Scan for the cell matching the given text and deliver its [X, Y] coordinate at center. 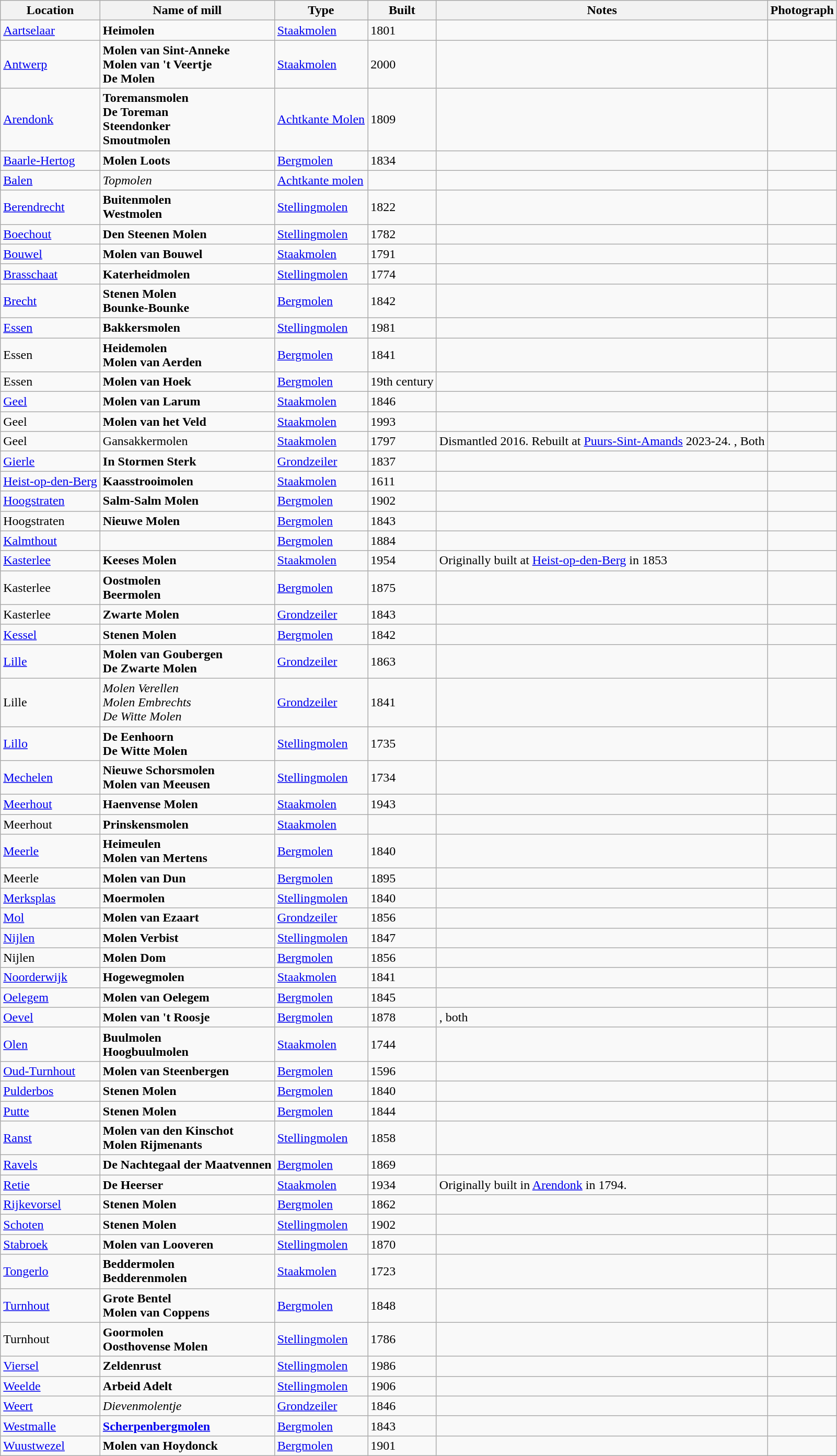
Kaasstrooimolen [187, 481]
Haenvense Molen [187, 805]
Molen van Hoydonck [187, 1446]
Nieuwe SchorsmolenMolen van Meeusen [187, 777]
Mol [50, 918]
Noorderwijk [50, 977]
1884 [402, 541]
1845 [402, 997]
Moermolen [187, 898]
Oelegem [50, 997]
BuitenmolenWestmolen [187, 207]
Retie [50, 1185]
1906 [402, 1386]
Originally built in Arendonk in 1794. [602, 1185]
Kessel [50, 634]
De Nachtegaal der Maatvennen [187, 1165]
1723 [402, 1272]
OostmolenBeermolen [187, 587]
1782 [402, 234]
Molen VerellenMolen EmbrechtsDe Witte Molen [187, 702]
Prinskensmolen [187, 824]
1901 [402, 1446]
Molen van den KinschotMolen Rijmenants [187, 1138]
Oevel [50, 1017]
Gierle [50, 461]
Molen van 't Roosje [187, 1017]
Antwerp [50, 64]
Nieuwe Molen [187, 521]
1878 [402, 1017]
Molen van Steenbergen [187, 1071]
1797 [402, 441]
De EenhoornDe Witte Molen [187, 743]
Type [321, 10]
1847 [402, 938]
Dismantled 2016. Rebuilt at Puurs-Sint-Amands 2023-24. , Both [602, 441]
Tongerlo [50, 1272]
1734 [402, 777]
1870 [402, 1244]
1981 [402, 328]
1934 [402, 1185]
Pulderbos [50, 1091]
GoormolenOosthovense Molen [187, 1339]
1837 [402, 461]
Molen van Hoek [187, 382]
19th century [402, 382]
Achtkante Molen [321, 119]
Location [50, 10]
Molen van Bouwel [187, 254]
HeidemolenMolen van Aerden [187, 354]
Molen van Larum [187, 402]
De Heerser [187, 1185]
BeddermolenBedderenmolen [187, 1272]
Ravels [50, 1165]
Molen van Sint-AnnekeMolen van 't VeertjeDe Molen [187, 64]
Berendrecht [50, 207]
Molen van GoubergenDe Zwarte Molen [187, 661]
Hogewegmolen [187, 977]
Aartselaar [50, 30]
1954 [402, 561]
Notes [602, 10]
Stenen MolenBounke-Bounke [187, 301]
1809 [402, 119]
Built [402, 10]
1848 [402, 1305]
1801 [402, 30]
Dievenmolentje [187, 1406]
Baarle-Hertog [50, 160]
Wuustwezel [50, 1446]
1822 [402, 207]
Brasschaat [50, 274]
1791 [402, 254]
Molen Verbist [187, 938]
Molen van Ezaart [187, 918]
Gansakkermolen [187, 441]
1875 [402, 587]
Westmalle [50, 1426]
Boechout [50, 234]
Salm-Salm Molen [187, 501]
Bouwel [50, 254]
Keeses Molen [187, 561]
Molen Dom [187, 958]
Kalmthout [50, 541]
Balen [50, 180]
1844 [402, 1111]
, both [602, 1017]
Lillo [50, 743]
Merksplas [50, 898]
Arendonk [50, 119]
In Stormen Sterk [187, 461]
Molen van Looveren [187, 1244]
1993 [402, 422]
Zwarte Molen [187, 614]
Heist-op-den-Berg [50, 481]
1895 [402, 878]
Zeldenrust [187, 1366]
1943 [402, 805]
Scherpenbergmolen [187, 1426]
Stabroek [50, 1244]
Heimolen [187, 30]
Putte [50, 1111]
Photograph [802, 10]
1744 [402, 1044]
Schoten [50, 1225]
HeimeulenMolen van Mertens [187, 852]
Grote BentelMolen van Coppens [187, 1305]
Molen van Oelegem [187, 997]
Ranst [50, 1138]
Weelde [50, 1386]
1834 [402, 160]
Rijkevorsel [50, 1205]
Weert [50, 1406]
1611 [402, 481]
ToremansmolenDe ToremanSteendonkerSmoutmolen [187, 119]
Bakkersmolen [187, 328]
Molen van Dun [187, 878]
1862 [402, 1205]
Katerheidmolen [187, 274]
1735 [402, 743]
2000 [402, 64]
BuulmolenHoogbuulmolen [187, 1044]
1863 [402, 661]
Mechelen [50, 777]
1858 [402, 1138]
Name of mill [187, 10]
Viersel [50, 1366]
1596 [402, 1071]
Olen [50, 1044]
1774 [402, 274]
Topmolen [187, 180]
Oud-Turnhout [50, 1071]
Arbeid Adelt [187, 1386]
Molen Loots [187, 160]
Originally built at Heist-op-den-Berg in 1853 [602, 561]
1786 [402, 1339]
Brecht [50, 301]
Achtkante molen [321, 180]
1986 [402, 1366]
1869 [402, 1165]
Den Steenen Molen [187, 234]
Molen van het Veld [187, 422]
